For the text-containing cell, return its midpoint in [X, Y] coordinate format. 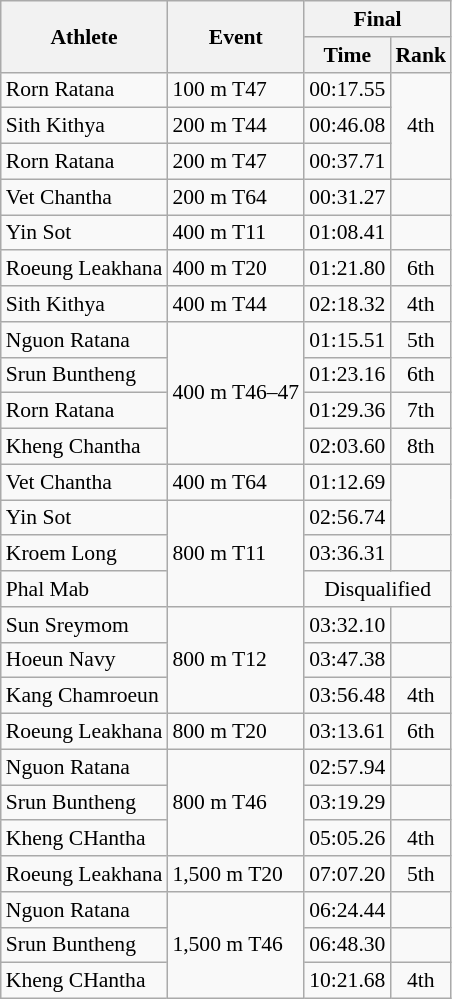
100 m T47 [236, 90]
800 m T46 [236, 802]
03:36.31 [347, 554]
02:56.74 [347, 518]
200 m T64 [236, 197]
Rank [420, 55]
200 m T47 [236, 162]
Event [236, 36]
800 m T12 [236, 660]
00:46.08 [347, 126]
01:29.36 [347, 411]
00:37.71 [347, 162]
Kroem Long [84, 554]
Time [347, 55]
01:15.51 [347, 340]
800 m T11 [236, 554]
Disqualified [378, 589]
03:19.29 [347, 803]
Kang Chamroeun [84, 696]
200 m T44 [236, 126]
Final [378, 19]
01:21.80 [347, 269]
03:47.38 [347, 660]
400 m T44 [236, 304]
06:24.44 [347, 910]
1,500 m T46 [236, 946]
7th [420, 411]
400 m T64 [236, 482]
02:57.94 [347, 767]
01:23.16 [347, 375]
00:31.27 [347, 197]
Hoeun Navy [84, 660]
10:21.68 [347, 981]
01:12.69 [347, 482]
800 m T20 [236, 732]
02:03.60 [347, 447]
1,500 m T20 [236, 874]
400 m T20 [236, 269]
05:05.26 [347, 839]
03:13.61 [347, 732]
Phal Mab [84, 589]
02:18.32 [347, 304]
01:08.41 [347, 233]
Kheng Chantha [84, 447]
03:56.48 [347, 696]
Athlete [84, 36]
03:32.10 [347, 625]
07:07.20 [347, 874]
8th [420, 447]
400 m T46–47 [236, 393]
06:48.30 [347, 945]
Sun Sreymom [84, 625]
400 m T11 [236, 233]
00:17.55 [347, 90]
